Locate the cell with the specified text and output its [X, Y] center coordinate. 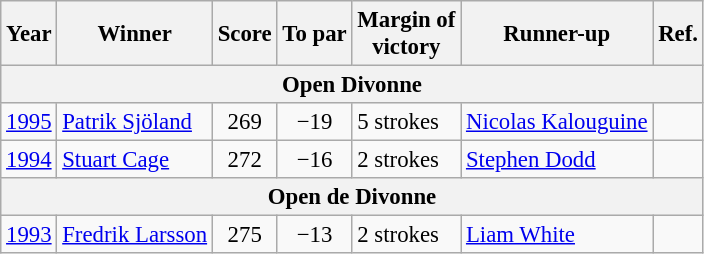
Liam White [557, 235]
Winner [134, 34]
1995 [29, 122]
272 [244, 160]
Stuart Cage [134, 160]
Year [29, 34]
269 [244, 122]
Patrik Sjöland [134, 122]
−13 [314, 235]
−16 [314, 160]
1994 [29, 160]
Ref. [678, 34]
−19 [314, 122]
Nicolas Kalouguine [557, 122]
1993 [29, 235]
Stephen Dodd [557, 160]
Runner-up [557, 34]
275 [244, 235]
Open Divonne [352, 85]
Open de Divonne [352, 197]
Score [244, 34]
Fredrik Larsson [134, 235]
5 strokes [406, 122]
Margin ofvictory [406, 34]
To par [314, 34]
